Determine the (x, y) coordinate at the center of the cell enclosing the given text.  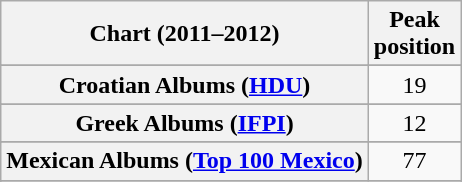
Croatian Albums (HDU) (185, 85)
19 (414, 85)
Mexican Albums (Top 100 Mexico) (185, 161)
Chart (2011–2012) (185, 34)
Peakposition (414, 34)
Greek Albums (IFPI) (185, 123)
12 (414, 123)
77 (414, 161)
